Provide the (x, y) coordinate of the cell's center where the given text is located.  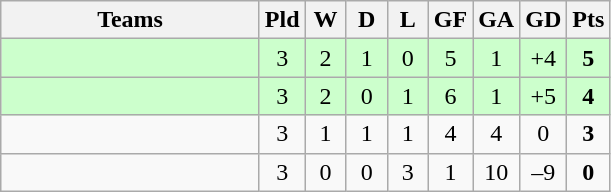
+5 (544, 96)
–9 (544, 172)
GD (544, 20)
+4 (544, 58)
6 (450, 96)
L (408, 20)
10 (496, 172)
Pld (282, 20)
Teams (130, 20)
GF (450, 20)
W (326, 20)
Pts (588, 20)
D (366, 20)
GA (496, 20)
